Capture the cell that displays the provided text and extract its (X, Y) central coordinate. 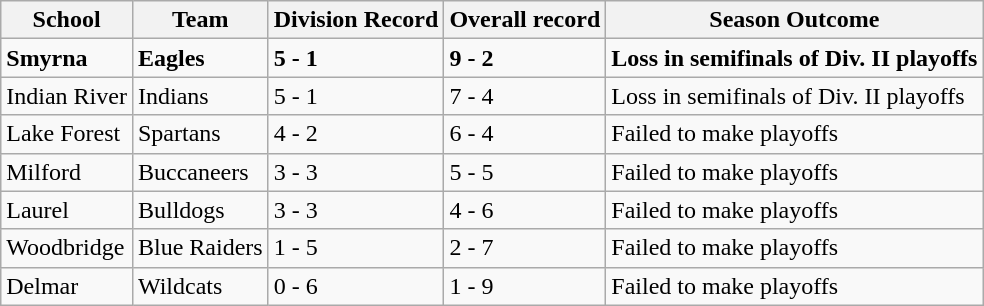
Bulldogs (200, 210)
1 - 9 (525, 286)
Spartans (200, 134)
2 - 7 (525, 248)
Laurel (67, 210)
Indians (200, 96)
0 - 6 (356, 286)
Delmar (67, 286)
Division Record (356, 20)
5 - 5 (525, 172)
Woodbridge (67, 248)
Blue Raiders (200, 248)
7 - 4 (525, 96)
9 - 2 (525, 58)
Eagles (200, 58)
School (67, 20)
Buccaneers (200, 172)
4 - 6 (525, 210)
Season Outcome (794, 20)
Smyrna (67, 58)
Overall record (525, 20)
Indian River (67, 96)
Wildcats (200, 286)
4 - 2 (356, 134)
6 - 4 (525, 134)
Lake Forest (67, 134)
Milford (67, 172)
1 - 5 (356, 248)
Team (200, 20)
